Extract the (x, y) coordinate from the center of the cell holding the provided text.  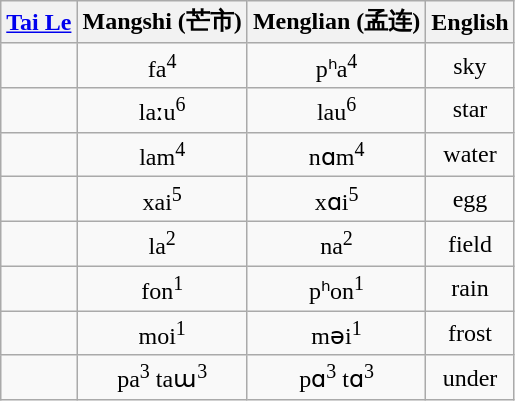
pɑ3 tɑ3 (336, 378)
laːu6 (162, 110)
water (470, 154)
sky (470, 66)
fon1 (162, 288)
pa3 taɯ3 (162, 378)
frost (470, 334)
nɑm4 (336, 154)
English (470, 22)
Menglian (孟连) (336, 22)
pʰon1 (336, 288)
pʰa4 (336, 66)
moi1 (162, 334)
Mangshi (芒市) (162, 22)
rain (470, 288)
na2 (336, 244)
xai5 (162, 200)
məi1 (336, 334)
star (470, 110)
la2 (162, 244)
under (470, 378)
fa4 (162, 66)
xɑi5 (336, 200)
lau6 (336, 110)
field (470, 244)
Tai Le (39, 22)
egg (470, 200)
lam4 (162, 154)
